Return the [X, Y] coordinate for the center point of the cell that contains the specified text.  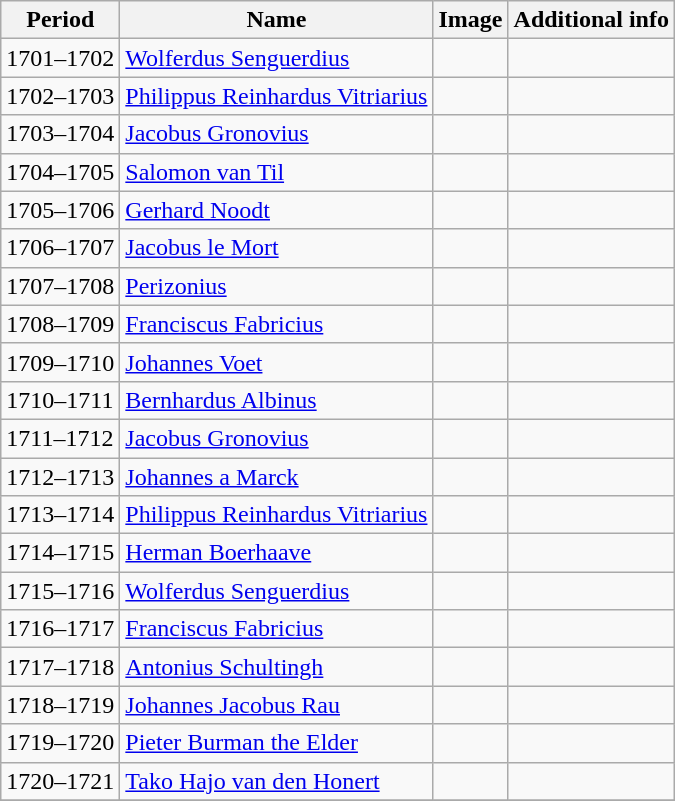
Johannes Voet [276, 362]
1717–1718 [60, 667]
1707–1708 [60, 286]
1719–1720 [60, 743]
1710–1711 [60, 400]
1713–1714 [60, 515]
Johannes Jacobus Rau [276, 705]
Perizonius [276, 286]
1701–1702 [60, 58]
Herman Boerhaave [276, 553]
Salomon van Til [276, 172]
Tako Hajo van den Honert [276, 781]
1714–1715 [60, 553]
1706–1707 [60, 248]
Image [470, 20]
Additional info [591, 20]
Bernhardus Albinus [276, 400]
Jacobus le Mort [276, 248]
1715–1716 [60, 591]
1720–1721 [60, 781]
1704–1705 [60, 172]
1718–1719 [60, 705]
1708–1709 [60, 324]
1716–1717 [60, 629]
1705–1706 [60, 210]
Johannes a Marck [276, 477]
1712–1713 [60, 477]
Antonius Schultingh [276, 667]
Name [276, 20]
1702–1703 [60, 96]
1709–1710 [60, 362]
Period [60, 20]
Pieter Burman the Elder [276, 743]
1711–1712 [60, 438]
Gerhard Noodt [276, 210]
1703–1704 [60, 134]
